For the text-containing cell, return its midpoint in (x, y) coordinate format. 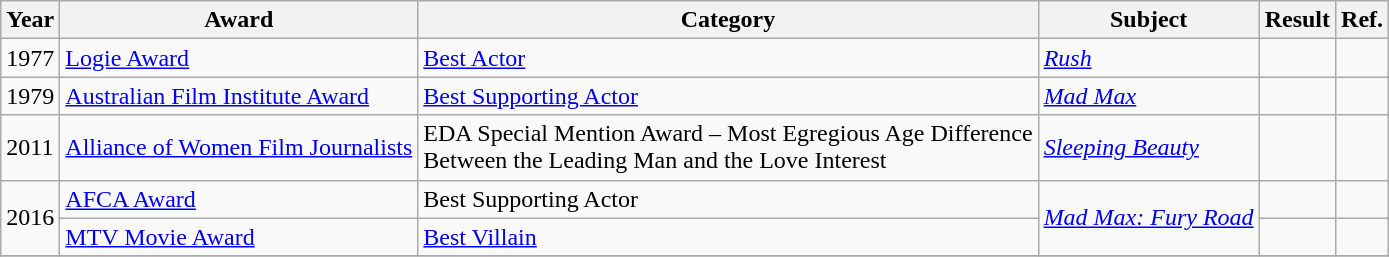
1977 (30, 58)
Subject (1148, 20)
Category (728, 20)
Best Villain (728, 237)
Mad Max: Fury Road (1148, 218)
2011 (30, 148)
Best Actor (728, 58)
Australian Film Institute Award (239, 96)
2016 (30, 218)
Ref. (1362, 20)
Alliance of Women Film Journalists (239, 148)
MTV Movie Award (239, 237)
Result (1297, 20)
Sleeping Beauty (1148, 148)
Mad Max (1148, 96)
1979 (30, 96)
AFCA Award (239, 199)
Rush (1148, 58)
Year (30, 20)
Logie Award (239, 58)
Award (239, 20)
EDA Special Mention Award – Most Egregious Age DifferenceBetween the Leading Man and the Love Interest (728, 148)
